Search for the cell housing the specified text and yield its (x, y) center coordinate. 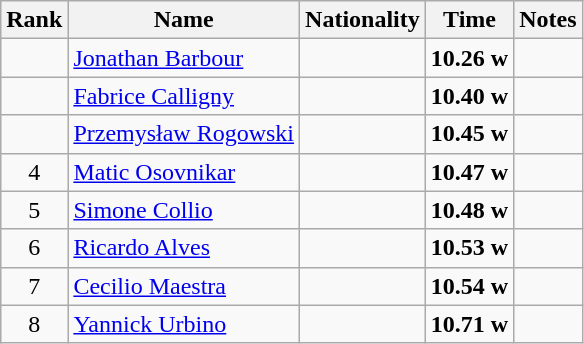
Name (184, 20)
Notes (548, 20)
10.47 w (469, 172)
8 (34, 324)
6 (34, 248)
10.53 w (469, 248)
10.54 w (469, 286)
Przemysław Rogowski (184, 134)
Cecilio Maestra (184, 286)
Rank (34, 20)
Simone Collio (184, 210)
10.26 w (469, 58)
7 (34, 286)
10.40 w (469, 96)
Jonathan Barbour (184, 58)
4 (34, 172)
Ricardo Alves (184, 248)
Nationality (363, 20)
10.45 w (469, 134)
Fabrice Calligny (184, 96)
5 (34, 210)
10.71 w (469, 324)
Time (469, 20)
Yannick Urbino (184, 324)
10.48 w (469, 210)
Matic Osovnikar (184, 172)
